Pinpoint the cell where the given text exists, returning its (x, y) midpoint coordinate. 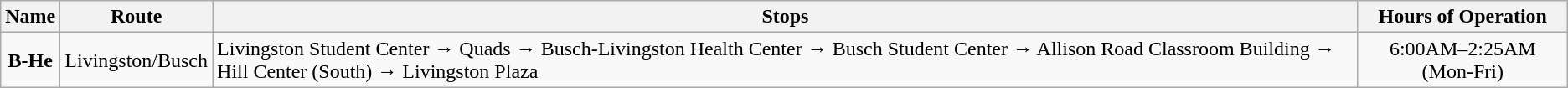
Stops (786, 17)
Livingston/Busch (137, 60)
6:00AM–2:25AM (Mon-Fri) (1462, 60)
Hours of Operation (1462, 17)
B-He (30, 60)
Name (30, 17)
Route (137, 17)
